Locate the cell with the specified text and output its (X, Y) center coordinate. 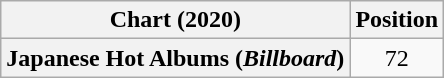
Chart (2020) (176, 20)
72 (397, 58)
Position (397, 20)
Japanese Hot Albums (Billboard) (176, 58)
